Locate the cell with the specified text and output its [X, Y] center coordinate. 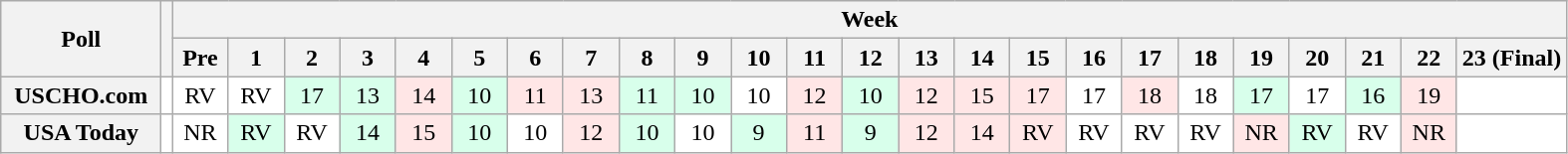
7 [591, 58]
23 (Final) [1511, 58]
21 [1373, 58]
Poll [82, 39]
3 [368, 58]
4 [423, 58]
2 [312, 58]
USA Today [82, 133]
Pre [200, 58]
5 [479, 58]
8 [647, 58]
Week [870, 20]
22 [1429, 58]
1 [256, 58]
USCHO.com [82, 95]
6 [535, 58]
20 [1317, 58]
